Detect which cell encompasses the target text, then output its (x, y) center coordinate. 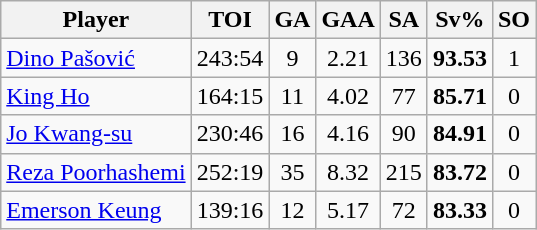
83.72 (460, 172)
77 (404, 96)
8.32 (348, 172)
Emerson Keung (96, 210)
252:19 (230, 172)
Player (96, 20)
GAA (348, 20)
King Ho (96, 96)
1 (514, 58)
11 (292, 96)
GA (292, 20)
4.02 (348, 96)
83.33 (460, 210)
93.53 (460, 58)
139:16 (230, 210)
2.21 (348, 58)
136 (404, 58)
215 (404, 172)
SA (404, 20)
35 (292, 172)
4.16 (348, 134)
16 (292, 134)
9 (292, 58)
85.71 (460, 96)
TOI (230, 20)
5.17 (348, 210)
SO (514, 20)
Dino Pašović (96, 58)
84.91 (460, 134)
90 (404, 134)
12 (292, 210)
164:15 (230, 96)
72 (404, 210)
Sv% (460, 20)
230:46 (230, 134)
Reza Poorhashemi (96, 172)
Jo Kwang-su (96, 134)
243:54 (230, 58)
